Extract the (X, Y) coordinate from the center of the cell holding the provided text.  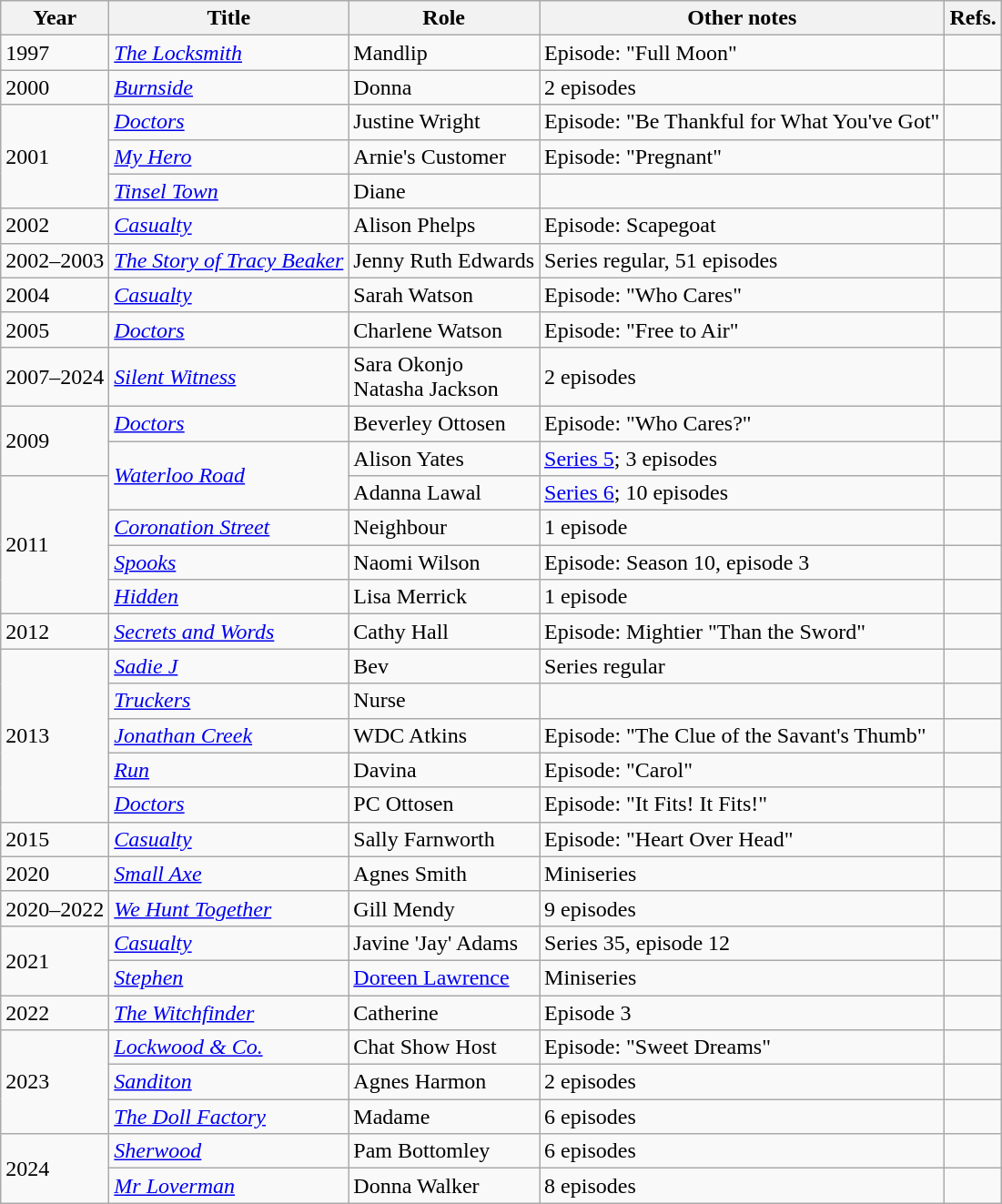
2009 (55, 440)
Episode: "Be Thankful for What You've Got" (743, 122)
The Locksmith (229, 53)
Silent Witness (229, 377)
Sara OkonjoNatasha Jackson (444, 377)
Pam Bottomley (444, 1151)
Truckers (229, 701)
Episode: Season 10, episode 3 (743, 562)
The Story of Tracy Beaker (229, 260)
Charlene Watson (444, 329)
2022 (55, 1013)
Episode: "Carol" (743, 770)
Series 35, episode 12 (743, 943)
Episode: Scapegoat (743, 226)
Lockwood & Co. (229, 1047)
Alison Phelps (444, 226)
2007–2024 (55, 377)
Diane (444, 191)
Arnie's Customer (444, 157)
2012 (55, 632)
Episode: "Who Cares" (743, 295)
Series 5; 3 episodes (743, 458)
Run (229, 770)
Small Axe (229, 874)
2021 (55, 960)
Cathy Hall (444, 632)
Agnes Harmon (444, 1082)
Donna Walker (444, 1186)
WDC Atkins (444, 735)
2004 (55, 295)
8 episodes (743, 1186)
Javine 'Jay' Adams (444, 943)
We Hunt Together (229, 908)
Gill Mendy (444, 908)
Episode 3 (743, 1013)
Episode: "It Fits! It Fits!" (743, 804)
2011 (55, 545)
2024 (55, 1169)
Jenny Ruth Edwards (444, 260)
Secrets and Words (229, 632)
2001 (55, 157)
Episode: "Who Cares?" (743, 423)
Role (444, 18)
Chat Show Host (444, 1047)
Lisa Merrick (444, 597)
My Hero (229, 157)
Neighbour (444, 528)
Spooks (229, 562)
Justine Wright (444, 122)
Sarah Watson (444, 295)
9 episodes (743, 908)
2015 (55, 839)
Agnes Smith (444, 874)
Catherine (444, 1013)
Episode: "Heart Over Head" (743, 839)
2000 (55, 87)
Adanna Lawal (444, 493)
Alison Yates (444, 458)
Year (55, 18)
Jonathan Creek (229, 735)
Series regular (743, 666)
2020 (55, 874)
Episode: "Free to Air" (743, 329)
2023 (55, 1082)
Hidden (229, 597)
2002–2003 (55, 260)
Other notes (743, 18)
Episode: "Full Moon" (743, 53)
Title (229, 18)
Mandlip (444, 53)
Episode: "Pregnant" (743, 157)
Madame (444, 1117)
Episode: Mightier "Than the Sword" (743, 632)
Waterloo Road (229, 475)
Burnside (229, 87)
Nurse (444, 701)
Mr Loverman (229, 1186)
Sherwood (229, 1151)
Episode: "The Clue of the Savant's Thumb" (743, 735)
Sally Farnworth (444, 839)
The Witchfinder (229, 1013)
PC Ottosen (444, 804)
Coronation Street (229, 528)
Refs. (973, 18)
The Doll Factory (229, 1117)
Bev (444, 666)
2013 (55, 735)
Davina (444, 770)
Tinsel Town (229, 191)
Donna (444, 87)
Stephen (229, 977)
Episode: "Sweet Dreams" (743, 1047)
Beverley Ottosen (444, 423)
2005 (55, 329)
Series 6; 10 episodes (743, 493)
Series regular, 51 episodes (743, 260)
Sadie J (229, 666)
2020–2022 (55, 908)
Doreen Lawrence (444, 977)
Sanditon (229, 1082)
1997 (55, 53)
Naomi Wilson (444, 562)
2002 (55, 226)
